Return (x, y) of the center of cell containing provided text 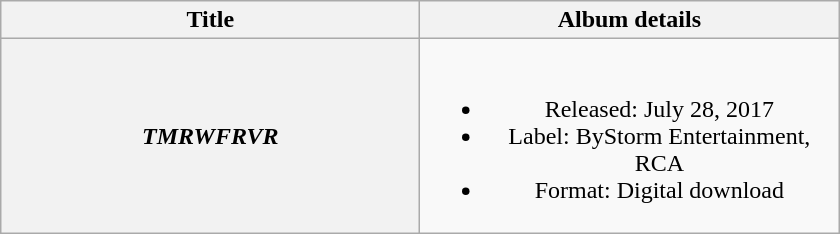
Album details (630, 20)
Released: July 28, 2017Label: ByStorm Entertainment, RCAFormat: Digital download (630, 136)
Title (210, 20)
TMRWFRVR (210, 136)
